Provide the (X, Y) coordinate of the cell's center where the given text is located.  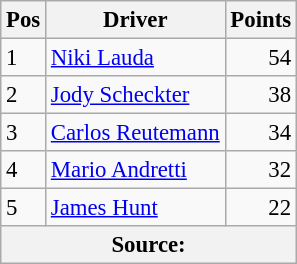
Carlos Reutemann (136, 133)
Points (260, 20)
Jody Scheckter (136, 95)
Source: (149, 245)
Niki Lauda (136, 58)
22 (260, 208)
Mario Andretti (136, 170)
38 (260, 95)
1 (24, 58)
2 (24, 95)
54 (260, 58)
James Hunt (136, 208)
4 (24, 170)
Pos (24, 20)
5 (24, 208)
3 (24, 133)
Driver (136, 20)
34 (260, 133)
32 (260, 170)
